From the cell containing the given text, extract its center point as [X, Y] coordinate. 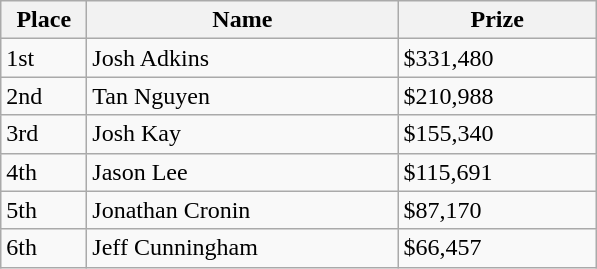
Josh Kay [242, 134]
$87,170 [498, 210]
5th [44, 210]
Prize [498, 20]
Josh Adkins [242, 58]
4th [44, 172]
Name [242, 20]
$210,988 [498, 96]
$331,480 [498, 58]
$66,457 [498, 248]
$155,340 [498, 134]
3rd [44, 134]
$115,691 [498, 172]
Jonathan Cronin [242, 210]
Tan Nguyen [242, 96]
Jeff Cunningham [242, 248]
Jason Lee [242, 172]
1st [44, 58]
Place [44, 20]
6th [44, 248]
2nd [44, 96]
